Find where the given text appears and provide that cell's center as [X, Y] coordinate. 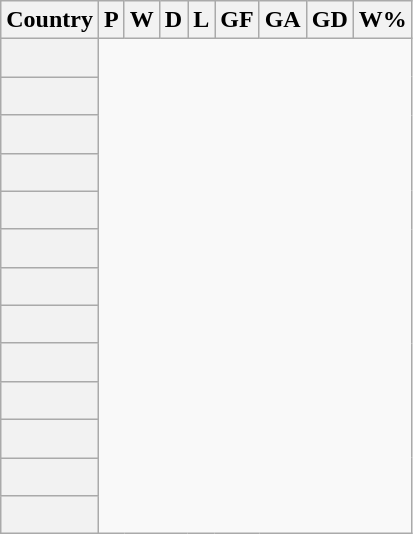
L [202, 20]
W [142, 20]
D [173, 20]
GD [330, 20]
GA [282, 20]
Country [50, 20]
W% [382, 20]
P [111, 20]
GF [237, 20]
